Determine the [X, Y] coordinate at the center of the cell enclosing the given text.  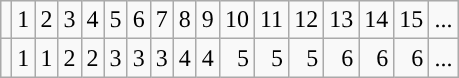
11 [271, 20]
12 [306, 20]
10 [236, 20]
9 [208, 20]
14 [376, 20]
15 [412, 20]
8 [184, 20]
7 [162, 20]
13 [342, 20]
